Return the [X, Y] coordinate for the center point of the cell that contains the specified text.  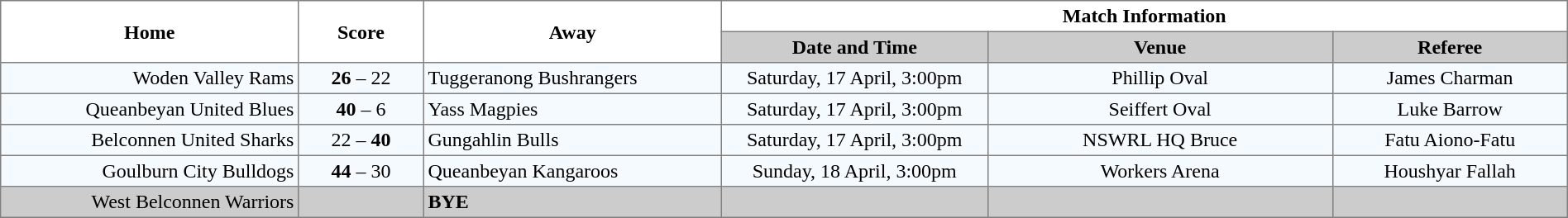
Referee [1450, 47]
Home [150, 31]
Yass Magpies [572, 109]
Queanbeyan Kangaroos [572, 171]
Phillip Oval [1159, 78]
Match Information [1145, 17]
West Belconnen Warriors [150, 202]
Date and Time [854, 47]
Goulburn City Bulldogs [150, 171]
Woden Valley Rams [150, 78]
Score [361, 31]
Venue [1159, 47]
Belconnen United Sharks [150, 140]
Fatu Aiono-Fatu [1450, 140]
26 – 22 [361, 78]
BYE [572, 202]
44 – 30 [361, 171]
Houshyar Fallah [1450, 171]
Sunday, 18 April, 3:00pm [854, 171]
James Charman [1450, 78]
Workers Arena [1159, 171]
Away [572, 31]
Tuggeranong Bushrangers [572, 78]
Luke Barrow [1450, 109]
22 – 40 [361, 140]
Gungahlin Bulls [572, 140]
NSWRL HQ Bruce [1159, 140]
40 – 6 [361, 109]
Queanbeyan United Blues [150, 109]
Seiffert Oval [1159, 109]
